Search for the cell housing the specified text and yield its (x, y) center coordinate. 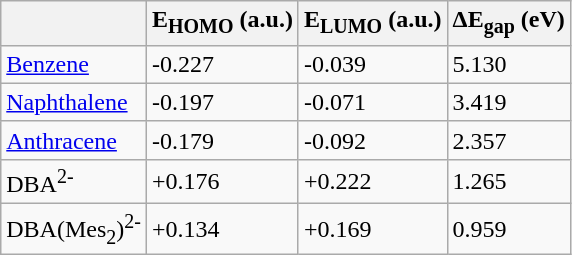
-0.071 (372, 102)
ELUMO (a.u.) (372, 23)
5.130 (508, 64)
Naphthalene (74, 102)
DBA(Mes2)2- (74, 230)
ΔEgap (eV) (508, 23)
Benzene (74, 64)
-0.227 (222, 64)
0.959 (508, 230)
+0.176 (222, 182)
+0.169 (372, 230)
-0.092 (372, 140)
2.357 (508, 140)
DBA2- (74, 182)
EHOMO (a.u.) (222, 23)
-0.197 (222, 102)
+0.134 (222, 230)
1.265 (508, 182)
-0.039 (372, 64)
-0.179 (222, 140)
3.419 (508, 102)
Anthracene (74, 140)
+0.222 (372, 182)
